Extract the (X, Y) coordinate from the center of the cell holding the provided text.  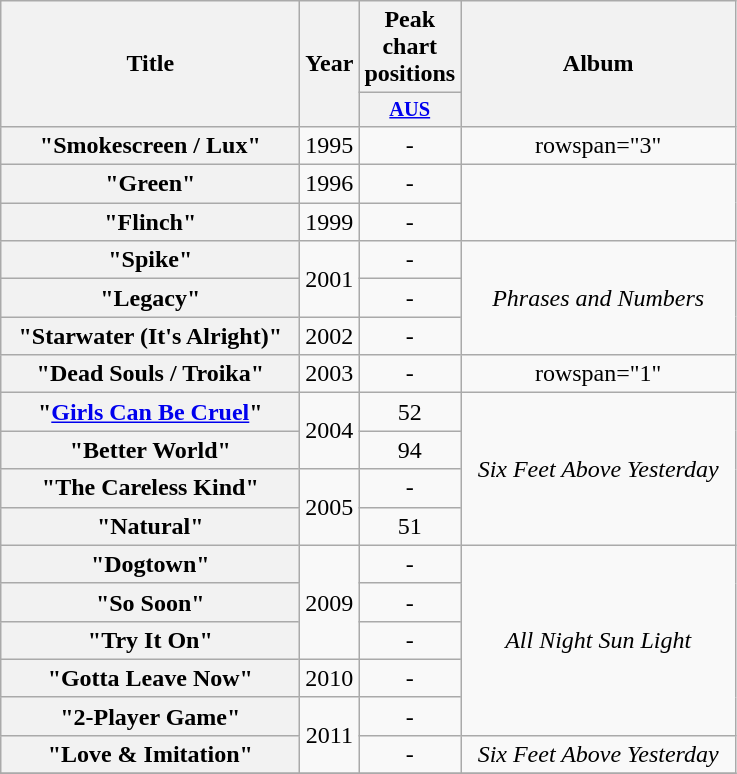
AUS (410, 110)
rowspan="3" (598, 145)
2009 (330, 602)
"Legacy" (150, 298)
1995 (330, 145)
All Night Sun Light (598, 640)
Peak chart positions (410, 47)
94 (410, 450)
2003 (330, 374)
Phrases and Numbers (598, 298)
2002 (330, 336)
"Dead Souls / Troika" (150, 374)
2011 (330, 735)
Title (150, 64)
"Try It On" (150, 640)
"Spike" (150, 260)
"Smokescreen / Lux" (150, 145)
"Dogtown" (150, 564)
1996 (330, 184)
"The Careless Kind" (150, 488)
51 (410, 526)
1999 (330, 222)
"So Soon" (150, 602)
"Green" (150, 184)
2001 (330, 279)
52 (410, 412)
rowspan="1" (598, 374)
Year (330, 64)
"Better World" (150, 450)
"Girls Can Be Cruel" (150, 412)
Album (598, 64)
2004 (330, 431)
2005 (330, 507)
"Love & Imitation" (150, 754)
"Gotta Leave Now" (150, 678)
"Natural" (150, 526)
"2-Player Game" (150, 716)
"Starwater (It's Alright)" (150, 336)
"Flinch" (150, 222)
2010 (330, 678)
